Provide the [x, y] coordinate of the cell's center where the given text is located.  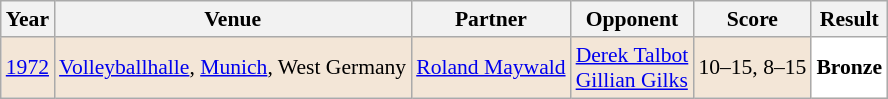
Derek Talbot Gillian Gilks [632, 68]
Score [752, 19]
Bronze [849, 68]
Volleyballhalle, Munich, West Germany [232, 68]
Partner [490, 19]
10–15, 8–15 [752, 68]
Result [849, 19]
Roland Maywald [490, 68]
1972 [28, 68]
Year [28, 19]
Opponent [632, 19]
Venue [232, 19]
